Capture the cell that displays the provided text and extract its (x, y) central coordinate. 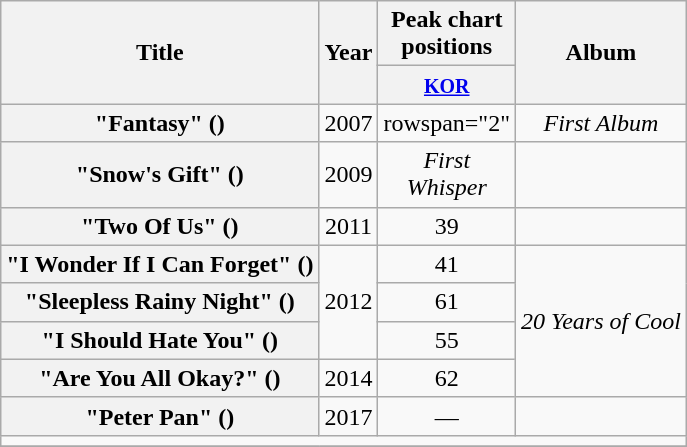
20 Years of Cool (600, 321)
2014 (348, 378)
55 (447, 340)
KOR (447, 85)
"Are You All Okay?" () (160, 378)
Year (348, 52)
Peak chart positions (447, 34)
Title (160, 52)
61 (447, 302)
"Peter Pan" () (160, 416)
"I Wonder If I Can Forget" () (160, 264)
rowspan="2" (447, 123)
First Album (600, 123)
2017 (348, 416)
Album (600, 52)
2012 (348, 302)
— (447, 416)
"Fantasy" () (160, 123)
"I Should Hate You" () (160, 340)
2009 (348, 174)
First Whisper (447, 174)
2011 (348, 226)
"Sleepless Rainy Night" () (160, 302)
2007 (348, 123)
41 (447, 264)
62 (447, 378)
"Snow's Gift" () (160, 174)
"Two Of Us" () (160, 226)
39 (447, 226)
